From the cell containing the given text, extract its center point as (X, Y) coordinate. 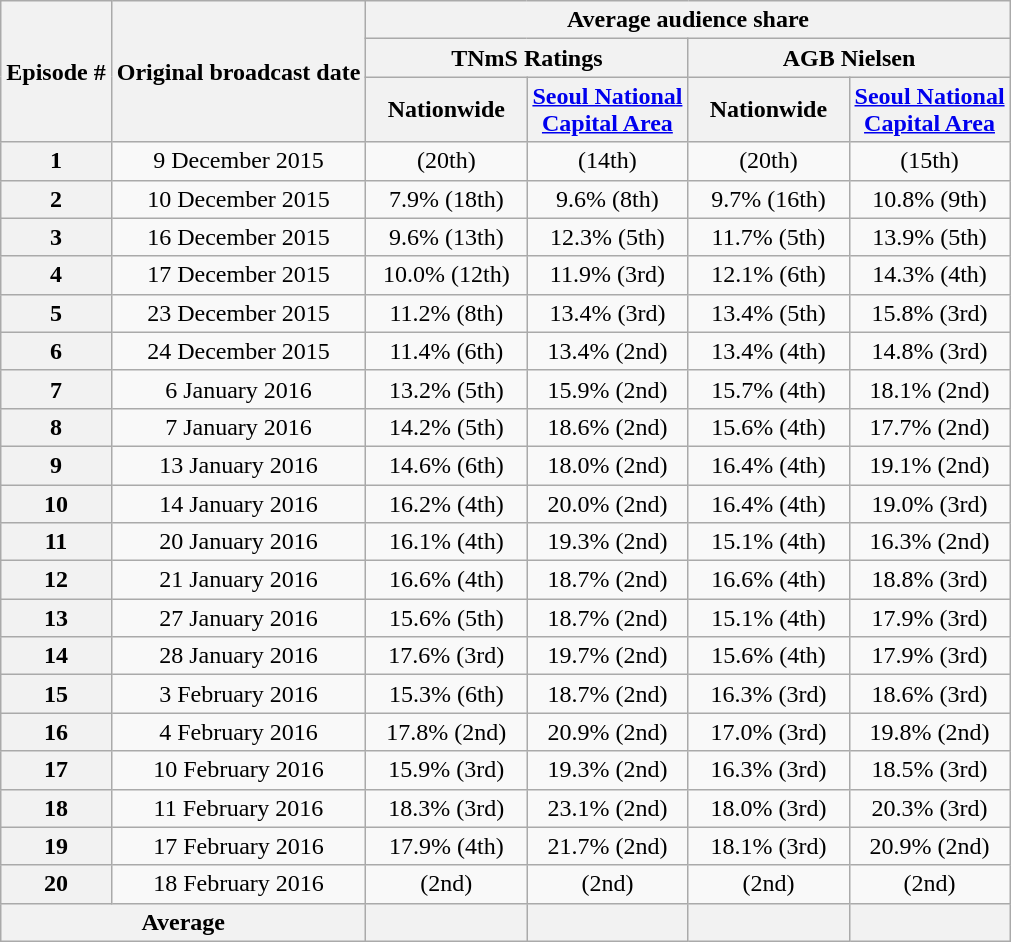
11.2% (8th) (446, 313)
AGB Nielsen (849, 58)
14 January 2016 (238, 503)
17 February 2016 (238, 846)
10.8% (9th) (930, 199)
16.3% (2nd) (930, 542)
12.3% (5th) (608, 237)
7 (56, 389)
10 (56, 503)
18 February 2016 (238, 884)
4 February 2016 (238, 732)
13.2% (5th) (446, 389)
15.6% (5th) (446, 618)
18 (56, 808)
18.5% (3rd) (930, 770)
18.0% (2nd) (608, 465)
2 (56, 199)
9 December 2015 (238, 161)
13.9% (5th) (930, 237)
18.8% (3rd) (930, 580)
19 (56, 846)
4 (56, 275)
15.9% (2nd) (608, 389)
14.6% (6th) (446, 465)
11.4% (6th) (446, 351)
17.9% (4th) (446, 846)
20 January 2016 (238, 542)
16 December 2015 (238, 237)
18.1% (3rd) (768, 846)
Original broadcast date (238, 72)
15.8% (3rd) (930, 313)
19.7% (2nd) (608, 656)
3 (56, 237)
9 (56, 465)
10 February 2016 (238, 770)
9.6% (8th) (608, 199)
5 (56, 313)
19.0% (3rd) (930, 503)
14 (56, 656)
18.3% (3rd) (446, 808)
14.8% (3rd) (930, 351)
17.6% (3rd) (446, 656)
15.9% (3rd) (446, 770)
6 January 2016 (238, 389)
Average (184, 922)
12 (56, 580)
19.1% (2nd) (930, 465)
6 (56, 351)
18.6% (2nd) (608, 427)
1 (56, 161)
15.3% (6th) (446, 694)
17 (56, 770)
9.7% (16th) (768, 199)
27 January 2016 (238, 618)
16.2% (4th) (446, 503)
Episode # (56, 72)
11.7% (5th) (768, 237)
16 (56, 732)
18.0% (3rd) (768, 808)
19.8% (2nd) (930, 732)
21.7% (2nd) (608, 846)
17.0% (3rd) (768, 732)
13.4% (2nd) (608, 351)
13 (56, 618)
17.7% (2nd) (930, 427)
10 December 2015 (238, 199)
18.1% (2nd) (930, 389)
18.6% (3rd) (930, 694)
23 December 2015 (238, 313)
11 (56, 542)
15.7% (4th) (768, 389)
20.0% (2nd) (608, 503)
23.1% (2nd) (608, 808)
Average audience share (688, 20)
20.3% (3rd) (930, 808)
8 (56, 427)
7 January 2016 (238, 427)
11.9% (3rd) (608, 275)
17.8% (2nd) (446, 732)
20 (56, 884)
10.0% (12th) (446, 275)
9.6% (13th) (446, 237)
24 December 2015 (238, 351)
16.1% (4th) (446, 542)
(15th) (930, 161)
14.3% (4th) (930, 275)
3 February 2016 (238, 694)
14.2% (5th) (446, 427)
15 (56, 694)
13.4% (4th) (768, 351)
7.9% (18th) (446, 199)
(14th) (608, 161)
28 January 2016 (238, 656)
21 January 2016 (238, 580)
11 February 2016 (238, 808)
13 January 2016 (238, 465)
13.4% (3rd) (608, 313)
17 December 2015 (238, 275)
TNmS Ratings (527, 58)
12.1% (6th) (768, 275)
13.4% (5th) (768, 313)
